From the cell containing the given text, extract its center point as (x, y) coordinate. 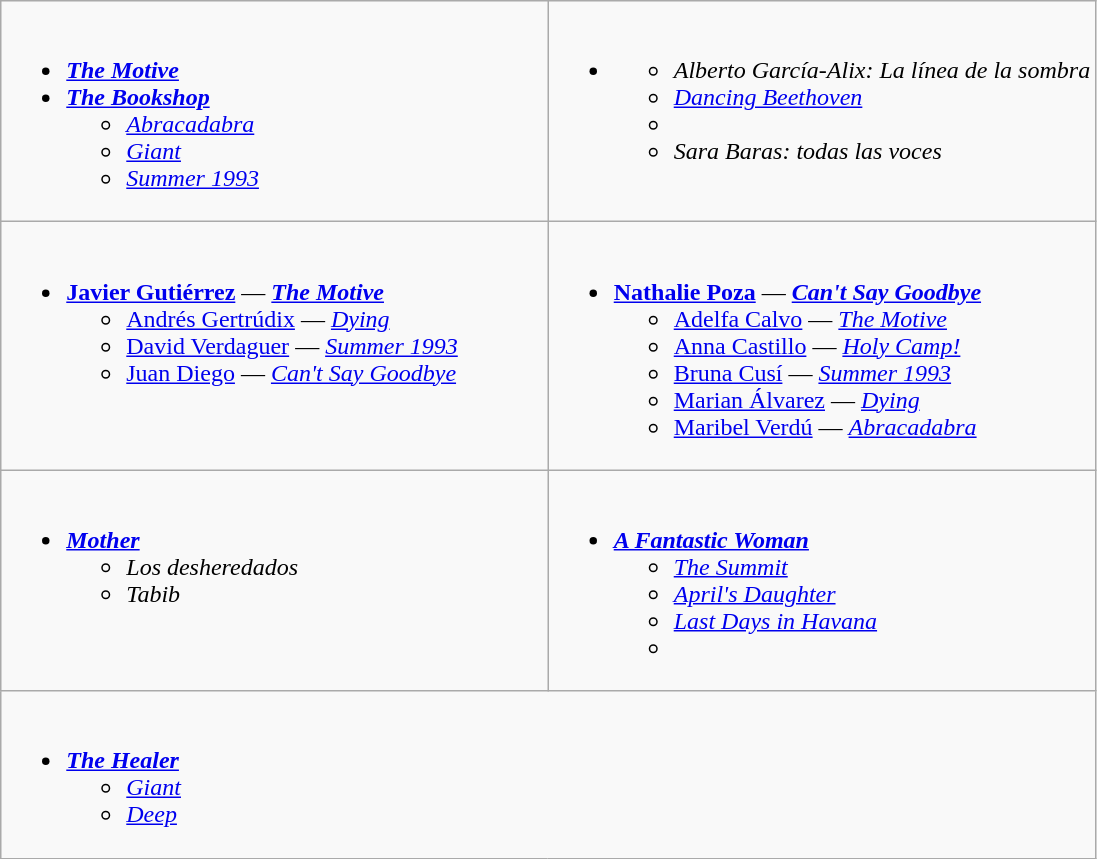
Javier Gutiérrez — The MotiveAndrés Gertrúdix — DyingDavid Verdaguer — Summer 1993Juan Diego — Can't Say Goodbye (274, 346)
Alberto García-Alix: La línea de la sombraDancing BeethovenSara Baras: todas las voces (822, 112)
MotherLos desheredadosTabib (274, 580)
The HealerGiantDeep (548, 774)
A Fantastic WomanThe SummitApril's DaughterLast Days in Havana (822, 580)
The MotiveThe BookshopAbracadabraGiantSummer 1993 (274, 112)
